Identify which cell holds the provided text, then report its [X, Y] central coordinate. 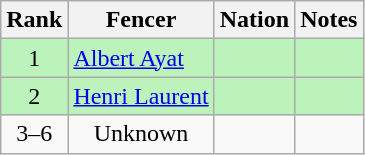
Albert Ayat [141, 58]
Rank [34, 20]
Unknown [141, 134]
3–6 [34, 134]
Nation [254, 20]
Notes [329, 20]
1 [34, 58]
Henri Laurent [141, 96]
2 [34, 96]
Fencer [141, 20]
